From the cell containing the given text, extract its center point as [X, Y] coordinate. 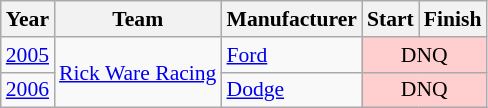
Dodge [291, 90]
Manufacturer [291, 19]
Team [138, 19]
Finish [453, 19]
Year [28, 19]
2005 [28, 55]
Start [390, 19]
Rick Ware Racing [138, 72]
2006 [28, 90]
Ford [291, 55]
